Return (x, y) of the center of cell containing provided text 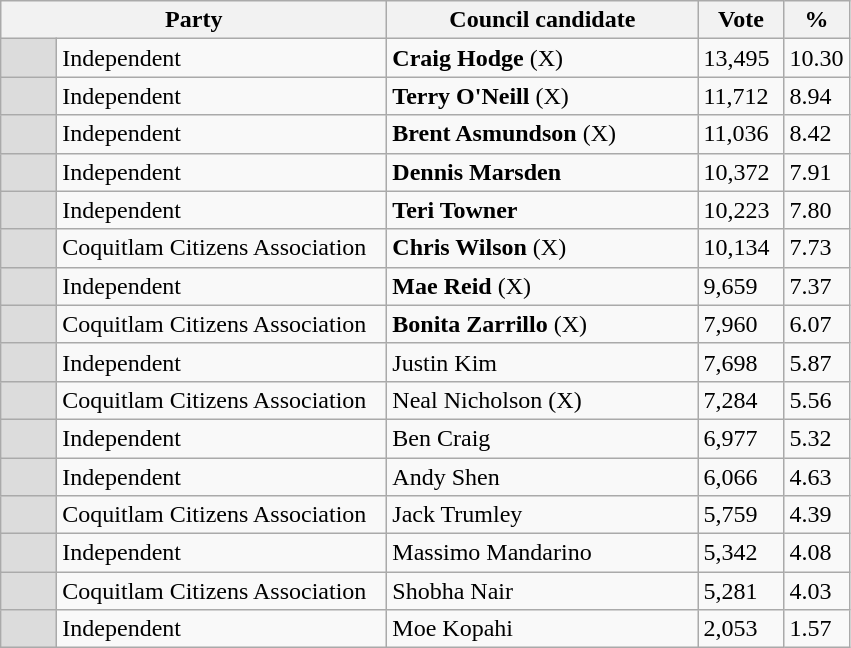
13,495 (741, 58)
Neal Nicholson (X) (542, 400)
7,960 (741, 324)
Mae Reid (X) (542, 286)
10.30 (816, 58)
10,134 (741, 248)
5,759 (741, 515)
10,372 (741, 172)
Vote (741, 20)
Teri Towner (542, 210)
Shobha Nair (542, 591)
Dennis Marsden (542, 172)
1.57 (816, 629)
6,977 (741, 438)
9,659 (741, 286)
10,223 (741, 210)
7.80 (816, 210)
8.42 (816, 134)
6,066 (741, 477)
Chris Wilson (X) (542, 248)
Ben Craig (542, 438)
5.87 (816, 362)
Council candidate (542, 20)
7,698 (741, 362)
4.63 (816, 477)
Bonita Zarrillo (X) (542, 324)
6.07 (816, 324)
4.03 (816, 591)
Jack Trumley (542, 515)
2,053 (741, 629)
5,342 (741, 553)
5.32 (816, 438)
11,036 (741, 134)
4.39 (816, 515)
Craig Hodge (X) (542, 58)
5.56 (816, 400)
7.73 (816, 248)
7.91 (816, 172)
8.94 (816, 96)
5,281 (741, 591)
7,284 (741, 400)
Massimo Mandarino (542, 553)
Moe Kopahi (542, 629)
Terry O'Neill (X) (542, 96)
7.37 (816, 286)
% (816, 20)
Justin Kim (542, 362)
4.08 (816, 553)
Party (194, 20)
Andy Shen (542, 477)
Brent Asmundson (X) (542, 134)
11,712 (741, 96)
